Pinpoint the cell where the given text exists, returning its (x, y) midpoint coordinate. 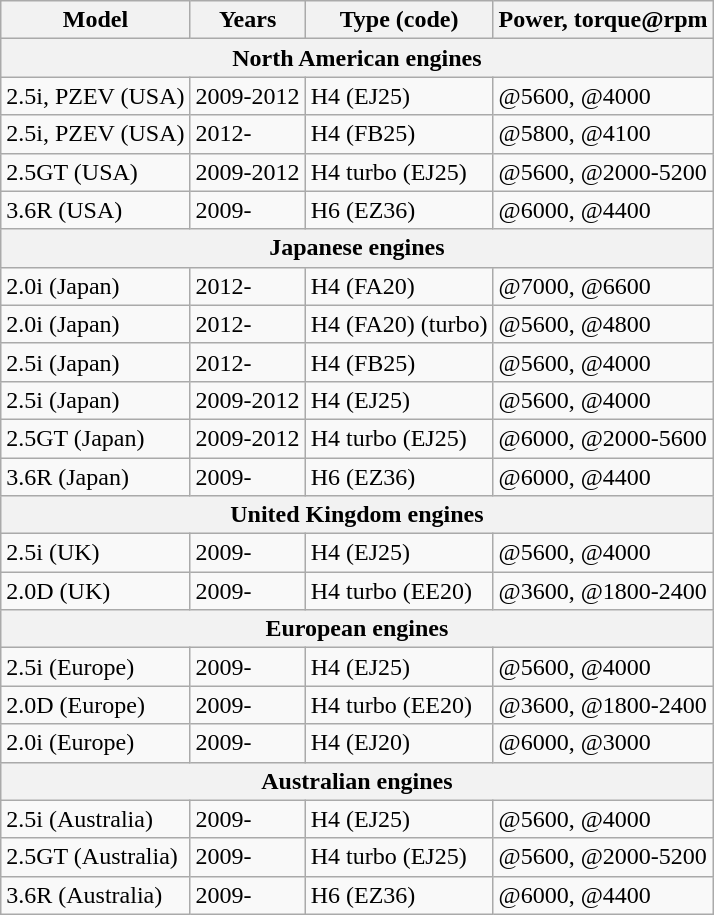
@7000, @6600 (603, 286)
Japanese engines (357, 248)
3.6R (Australia) (96, 895)
2.5i (UK) (96, 553)
2.5GT (Japan) (96, 438)
North American engines (357, 58)
@5600, @4800 (603, 324)
3.6R (Japan) (96, 477)
Type (code) (399, 20)
United Kingdom engines (357, 515)
3.6R (USA) (96, 210)
2.0i (Europe) (96, 743)
European engines (357, 629)
Australian engines (357, 781)
@6000, @2000-5600 (603, 438)
@6000, @3000 (603, 743)
H4 (FA20) (399, 286)
2.5GT (USA) (96, 172)
2.5i (Australia) (96, 819)
2.0D (Europe) (96, 705)
Power, torque@rpm (603, 20)
2.0D (UK) (96, 591)
Years (248, 20)
Model (96, 20)
H4 (EJ20) (399, 743)
@5800, @4100 (603, 134)
2.5i (Europe) (96, 667)
2.5GT (Australia) (96, 857)
H4 (FA20) (turbo) (399, 324)
